Provide the [X, Y] coordinate of the cell's center where the given text is located.  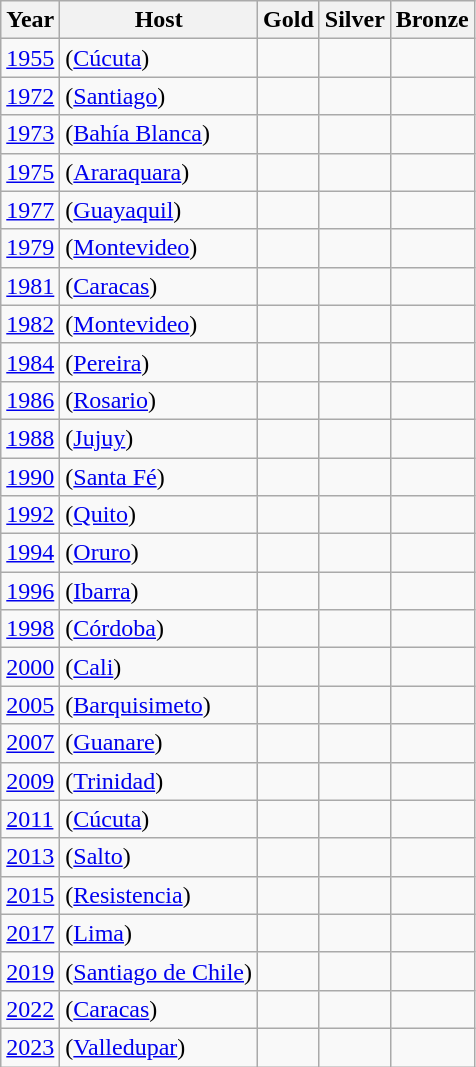
1986 [30, 400]
2000 [30, 667]
1981 [30, 286]
(Bahía Blanca) [159, 134]
2009 [30, 781]
1996 [30, 591]
Host [159, 20]
Bronze [432, 20]
(Jujuy) [159, 438]
1975 [30, 172]
1988 [30, 438]
(Lima) [159, 933]
(Oruro) [159, 553]
2015 [30, 895]
1979 [30, 248]
(Pereira) [159, 362]
2017 [30, 933]
1977 [30, 210]
(Resistencia) [159, 895]
Gold [289, 20]
Silver [354, 20]
Year [30, 20]
(Valledupar) [159, 1047]
1955 [30, 58]
1994 [30, 553]
(Guanare) [159, 743]
2013 [30, 857]
1972 [30, 96]
1998 [30, 629]
(Santa Fé) [159, 477]
2022 [30, 1009]
1990 [30, 477]
(Córdoba) [159, 629]
1992 [30, 515]
(Rosario) [159, 400]
(Araraquara) [159, 172]
(Santiago de Chile) [159, 971]
(Cali) [159, 667]
1982 [30, 324]
2005 [30, 705]
2023 [30, 1047]
1984 [30, 362]
1973 [30, 134]
(Salto) [159, 857]
2011 [30, 819]
(Quito) [159, 515]
(Trinidad) [159, 781]
2007 [30, 743]
(Barquisimeto) [159, 705]
2019 [30, 971]
(Guayaquil) [159, 210]
(Ibarra) [159, 591]
(Santiago) [159, 96]
